Search for the cell housing the specified text and yield its (x, y) center coordinate. 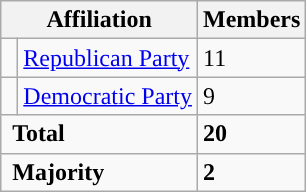
Members (251, 20)
9 (251, 96)
Republican Party (108, 58)
2 (251, 172)
Total (100, 134)
Affiliation (100, 20)
Majority (100, 172)
Democratic Party (108, 96)
20 (251, 134)
11 (251, 58)
